Find where the given text appears and provide that cell's center as [x, y] coordinate. 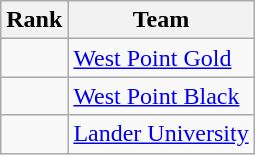
West Point Black [161, 96]
West Point Gold [161, 58]
Rank [34, 20]
Lander University [161, 134]
Team [161, 20]
